Extract the (X, Y) coordinate from the center of the cell holding the provided text.  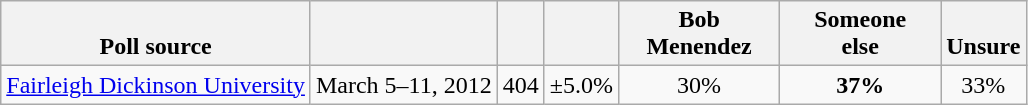
Poll source (156, 34)
30% (700, 85)
37% (860, 85)
Someoneelse (860, 34)
March 5–11, 2012 (404, 85)
±5.0% (581, 85)
Fairleigh Dickinson University (156, 85)
33% (984, 85)
BobMenendez (700, 34)
Unsure (984, 34)
404 (520, 85)
